Scan for the cell matching the given text and deliver its (x, y) coordinate at center. 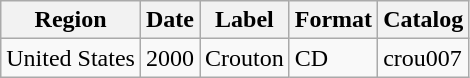
Label (245, 20)
Format (333, 20)
CD (333, 58)
2000 (170, 58)
United States (71, 58)
Crouton (245, 58)
crou007 (424, 58)
Catalog (424, 20)
Date (170, 20)
Region (71, 20)
